Return (X, Y) of the center of cell containing provided text 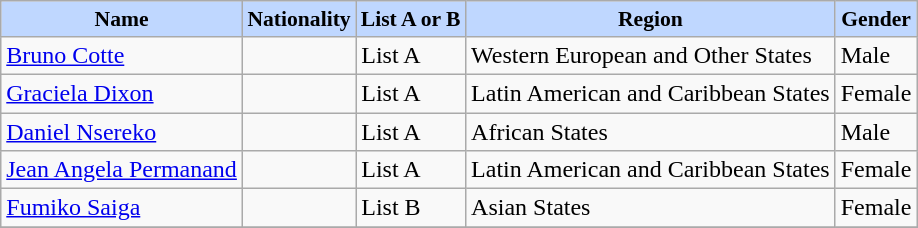
Nationality (298, 19)
Fumiko Saiga (122, 208)
Western European and Other States (651, 55)
List A or B (411, 19)
Region (651, 19)
List B (411, 208)
Bruno Cotte (122, 55)
Name (122, 19)
Daniel Nsereko (122, 131)
Asian States (651, 208)
African States (651, 131)
Gender (876, 19)
Jean Angela Permanand (122, 170)
Graciela Dixon (122, 93)
